Return the [x, y] coordinate for the center point of the cell that contains the specified text.  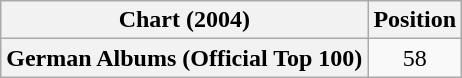
58 [415, 58]
Chart (2004) [184, 20]
Position [415, 20]
German Albums (Official Top 100) [184, 58]
